Search for the cell housing the specified text and yield its [x, y] center coordinate. 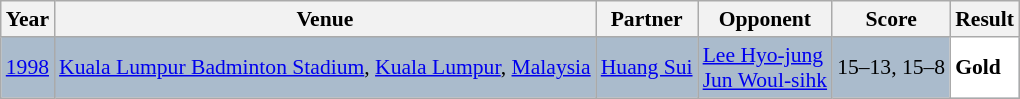
1998 [28, 68]
Partner [647, 19]
Year [28, 19]
Result [984, 19]
Gold [984, 68]
Score [891, 19]
Kuala Lumpur Badminton Stadium, Kuala Lumpur, Malaysia [325, 68]
Venue [325, 19]
15–13, 15–8 [891, 68]
Opponent [766, 19]
Huang Sui [647, 68]
Lee Hyo-jung Jun Woul-sihk [766, 68]
